Return [X, Y] of the center of cell containing provided text 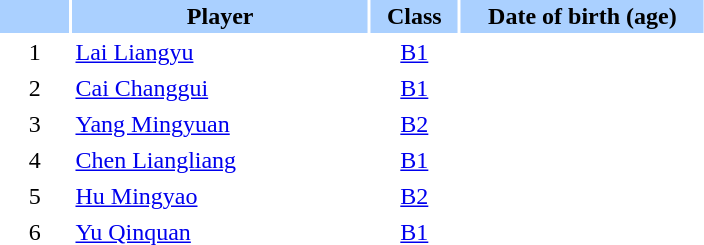
3 [34, 124]
Cai Changgui [220, 88]
1 [34, 52]
Date of birth (age) [582, 16]
Class [414, 16]
Hu Mingyao [220, 196]
2 [34, 88]
4 [34, 160]
Chen Liangliang [220, 160]
Yang Mingyuan [220, 124]
Player [220, 16]
5 [34, 196]
Lai Liangyu [220, 52]
